Capture the cell that displays the provided text and extract its (x, y) central coordinate. 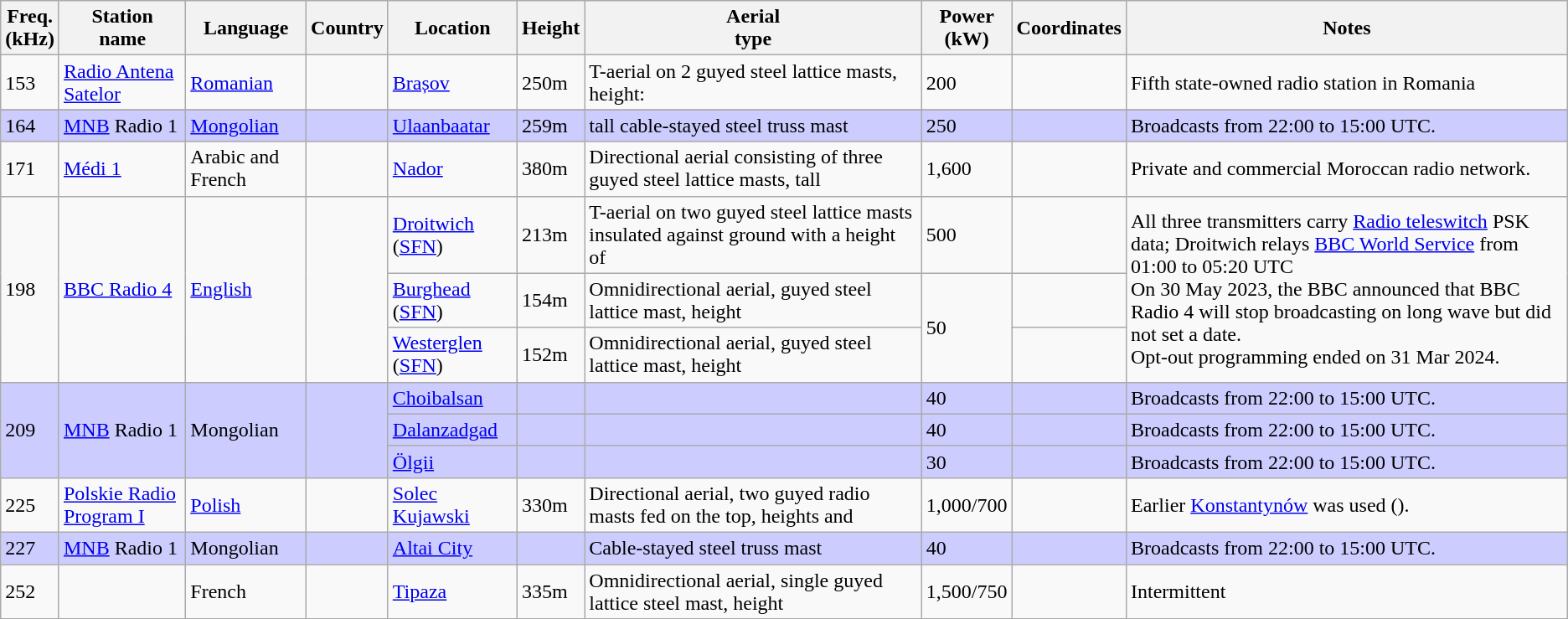
Romanian (246, 82)
152m (550, 355)
225 (30, 504)
30 (967, 462)
Stationname (122, 28)
227 (30, 548)
French (246, 591)
252 (30, 591)
209 (30, 430)
Choibalsan (452, 398)
198 (30, 289)
330m (550, 504)
Ulaanbaatar (452, 126)
Coordinates (1069, 28)
tall cable-stayed steel truss mast (754, 126)
1,600 (967, 169)
Directional aerial consisting of three guyed steel lattice masts, tall (754, 169)
Solec Kujawski (452, 504)
Brașov (452, 82)
Médi 1 (122, 169)
164 (30, 126)
154m (550, 300)
171 (30, 169)
English (246, 289)
T-aerial on 2 guyed steel lattice masts, height: (754, 82)
Location (452, 28)
200 (967, 82)
Burghead (SFN) (452, 300)
1,500/750 (967, 591)
Dalanzadgad (452, 430)
Polish (246, 504)
380m (550, 169)
Height (550, 28)
Intermittent (1347, 591)
250 (967, 126)
Arabic and French (246, 169)
Ölgii (452, 462)
50 (967, 328)
Notes (1347, 28)
335m (550, 591)
Westerglen (SFN) (452, 355)
Cable-stayed steel truss mast (754, 548)
Private and commercial Moroccan radio network. (1347, 169)
Omnidirectional aerial, single guyed lattice steel mast, height (754, 591)
Radio Antena Satelor (122, 82)
Altai City (452, 548)
153 (30, 82)
Droitwich (SFN) (452, 235)
T-aerial on two guyed steel lattice masts insulated against ground with a height of (754, 235)
Aerialtype (754, 28)
1,000/700 (967, 504)
Power(kW) (967, 28)
Nador (452, 169)
Country (348, 28)
Language (246, 28)
Freq.(kHz) (30, 28)
BBC Radio 4 (122, 289)
Directional aerial, two guyed radio masts fed on the top, heights and (754, 504)
Earlier Konstantynów was used (). (1347, 504)
259m (550, 126)
Tipaza (452, 591)
Fifth state-owned radio station in Romania (1347, 82)
250m (550, 82)
Polskie Radio Program I (122, 504)
213m (550, 235)
500 (967, 235)
